Capture the cell that displays the provided text and extract its (x, y) central coordinate. 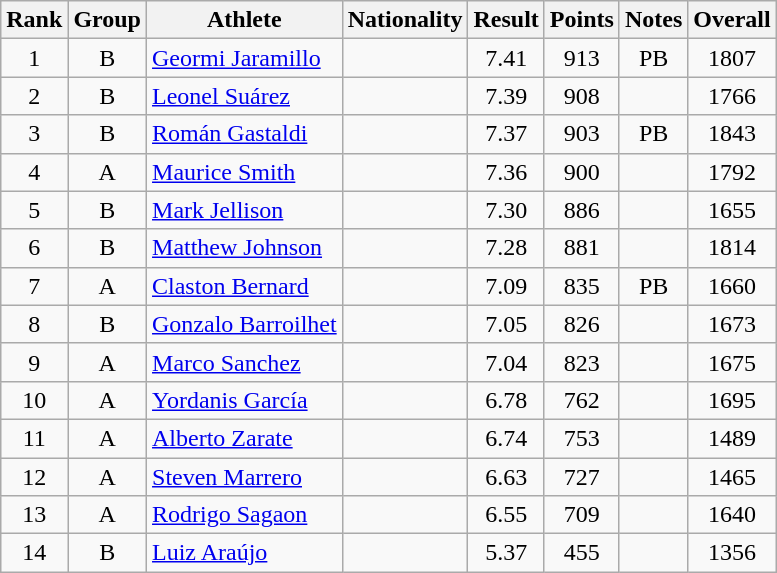
1655 (732, 210)
6.78 (506, 400)
Athlete (245, 20)
753 (582, 438)
7 (34, 286)
Matthew Johnson (245, 248)
10 (34, 400)
Result (506, 20)
903 (582, 134)
7.30 (506, 210)
6.55 (506, 515)
Rodrigo Sagaon (245, 515)
886 (582, 210)
Yordanis García (245, 400)
1807 (732, 58)
Leonel Suárez (245, 96)
727 (582, 477)
8 (34, 324)
Mark Jellison (245, 210)
3 (34, 134)
1489 (732, 438)
1673 (732, 324)
Rank (34, 20)
1356 (732, 553)
14 (34, 553)
Maurice Smith (245, 172)
835 (582, 286)
908 (582, 96)
13 (34, 515)
7.36 (506, 172)
7.05 (506, 324)
11 (34, 438)
Points (582, 20)
1766 (732, 96)
7.41 (506, 58)
2 (34, 96)
826 (582, 324)
881 (582, 248)
762 (582, 400)
900 (582, 172)
Gonzalo Barroilhet (245, 324)
823 (582, 362)
Notes (653, 20)
4 (34, 172)
1660 (732, 286)
709 (582, 515)
Luiz Araújo (245, 553)
1695 (732, 400)
6.74 (506, 438)
7.28 (506, 248)
1814 (732, 248)
Marco Sanchez (245, 362)
Claston Bernard (245, 286)
Group (108, 20)
Nationality (405, 20)
913 (582, 58)
1843 (732, 134)
Steven Marrero (245, 477)
5.37 (506, 553)
Román Gastaldi (245, 134)
Overall (732, 20)
1465 (732, 477)
1 (34, 58)
Geormi Jaramillo (245, 58)
455 (582, 553)
9 (34, 362)
12 (34, 477)
5 (34, 210)
6 (34, 248)
1675 (732, 362)
7.37 (506, 134)
7.09 (506, 286)
Alberto Zarate (245, 438)
1792 (732, 172)
7.04 (506, 362)
6.63 (506, 477)
1640 (732, 515)
7.39 (506, 96)
